Pinpoint the cell where the given text exists, returning its (X, Y) midpoint coordinate. 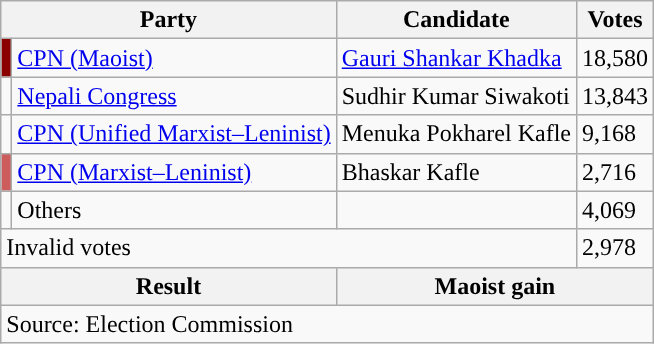
13,843 (616, 96)
Bhaskar Kafle (456, 172)
18,580 (616, 58)
2,978 (616, 248)
Invalid votes (289, 248)
Gauri Shankar Khadka (456, 58)
4,069 (616, 210)
Source: Election Commission (328, 324)
Votes (616, 20)
Others (174, 210)
Result (168, 286)
Nepali Congress (174, 96)
CPN (Marxist–Leninist) (174, 172)
CPN (Unified Marxist–Leninist) (174, 134)
Maoist gain (494, 286)
2,716 (616, 172)
9,168 (616, 134)
Candidate (456, 20)
Party (168, 20)
Menuka Pokharel Kafle (456, 134)
CPN (Maoist) (174, 58)
Sudhir Kumar Siwakoti (456, 96)
